Provide the [x, y] coordinate of the cell's center where the given text is located.  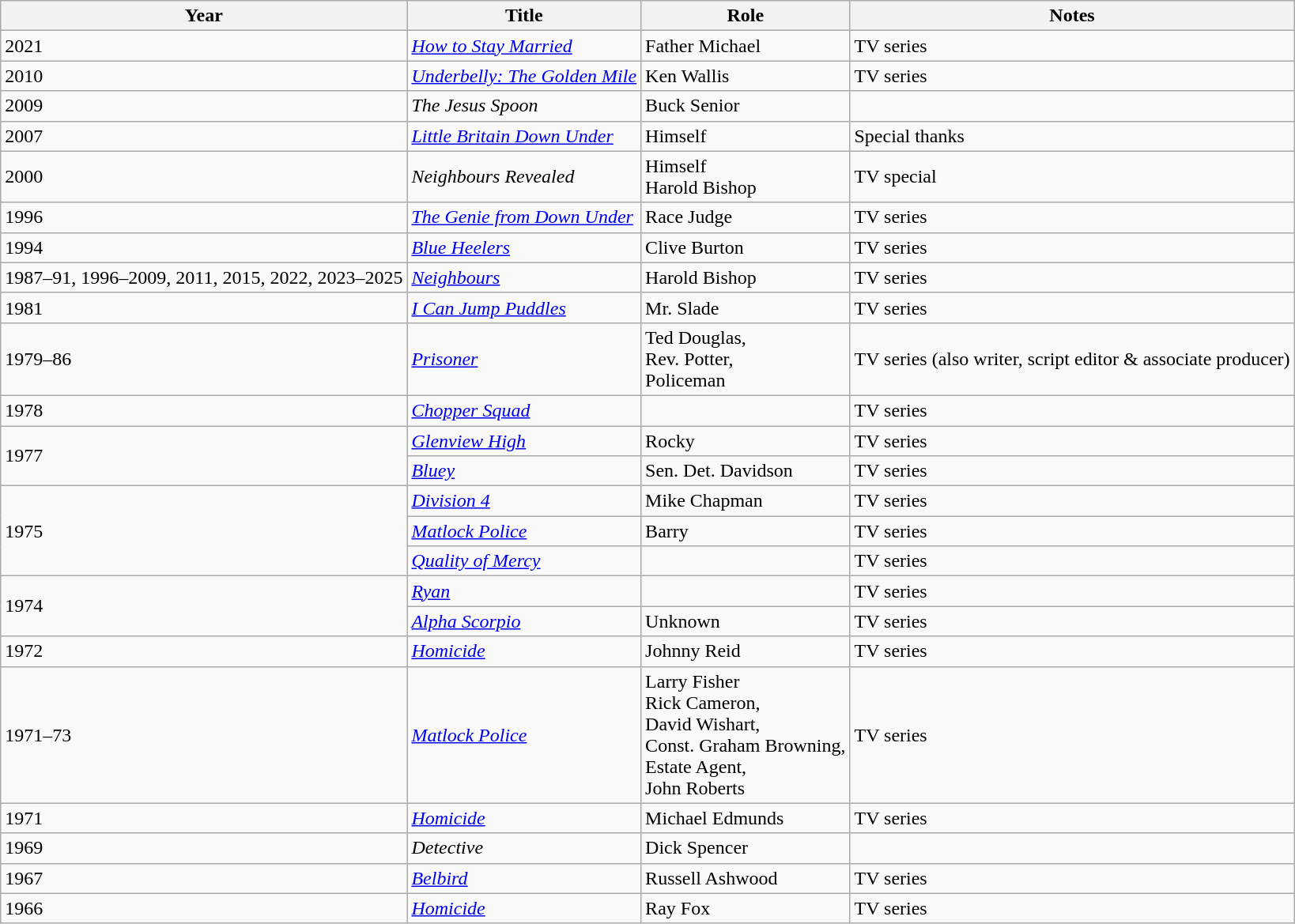
Ryan [524, 591]
TV special [1072, 177]
1981 [204, 307]
2000 [204, 177]
Ken Wallis [746, 76]
Rocky [746, 440]
1994 [204, 247]
Mike Chapman [746, 501]
Detective [524, 848]
The Genie from Down Under [524, 217]
Johnny Reid [746, 651]
Mr. Slade [746, 307]
Himself [746, 136]
1987–91, 1996–2009, 2011, 2015, 2022, 2023–2025 [204, 277]
Prisoner [524, 359]
Title [524, 16]
1972 [204, 651]
Little Britain Down Under [524, 136]
How to Stay Married [524, 46]
1974 [204, 606]
Bluey [524, 471]
Glenview High [524, 440]
Harold Bishop [746, 277]
1967 [204, 878]
Buck Senior [746, 106]
1979–86 [204, 359]
2007 [204, 136]
Dick Spencer [746, 848]
Ted Douglas,Rev. Potter,Policeman [746, 359]
TV series (also writer, script editor & associate producer) [1072, 359]
I Can Jump Puddles [524, 307]
1975 [204, 531]
Neighbours [524, 277]
The Jesus Spoon [524, 106]
Underbelly: The Golden Mile [524, 76]
Unknown [746, 621]
Belbird [524, 878]
Sen. Det. Davidson [746, 471]
Father Michael [746, 46]
HimselfHarold Bishop [746, 177]
Race Judge [746, 217]
Notes [1072, 16]
Clive Burton [746, 247]
2021 [204, 46]
Chopper Squad [524, 410]
1977 [204, 455]
Blue Heelers [524, 247]
1971–73 [204, 735]
Alpha Scorpio [524, 621]
Michael Edmunds [746, 818]
Russell Ashwood [746, 878]
1971 [204, 818]
Larry FisherRick Cameron,David Wishart,Const. Graham Browning,Estate Agent,John Roberts [746, 735]
Special thanks [1072, 136]
Ray Fox [746, 908]
Year [204, 16]
1966 [204, 908]
Barry [746, 531]
1969 [204, 848]
Quality of Mercy [524, 561]
Role [746, 16]
1996 [204, 217]
1978 [204, 410]
Neighbours Revealed [524, 177]
2010 [204, 76]
Division 4 [524, 501]
2009 [204, 106]
